Return [x, y] of the center of cell containing provided text 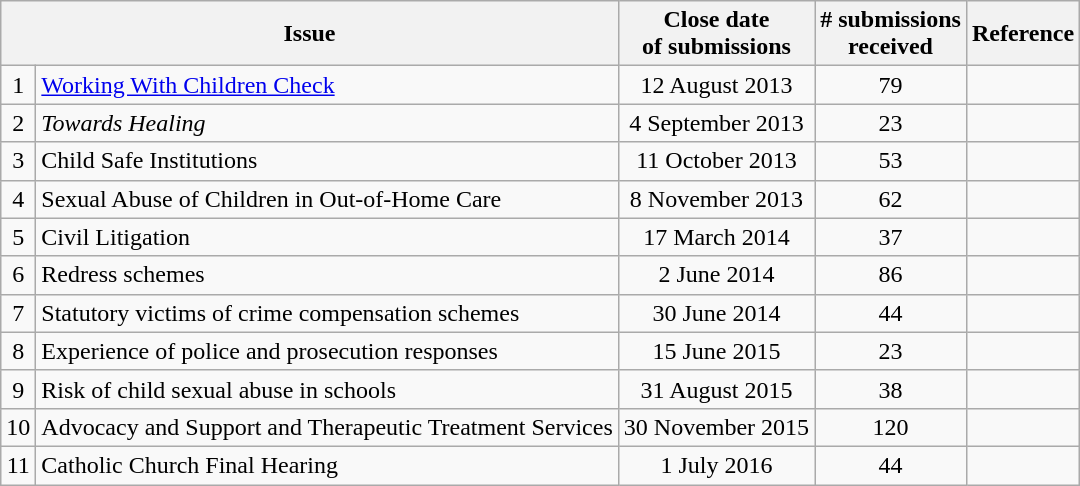
62 [891, 199]
30 November 2015 [716, 427]
53 [891, 161]
31 August 2015 [716, 389]
15 June 2015 [716, 351]
1 July 2016 [716, 465]
11 [18, 465]
2 [18, 123]
79 [891, 85]
Close dateof submissions [716, 34]
6 [18, 275]
11 October 2013 [716, 161]
Risk of child sexual abuse in schools [327, 389]
10 [18, 427]
Working With Children Check [327, 85]
30 June 2014 [716, 313]
17 March 2014 [716, 237]
Experience of police and prosecution responses [327, 351]
120 [891, 427]
3 [18, 161]
Reference [1022, 34]
8 November 2013 [716, 199]
Child Safe Institutions [327, 161]
1 [18, 85]
Advocacy and Support and Therapeutic Treatment Services [327, 427]
Catholic Church Final Hearing [327, 465]
7 [18, 313]
38 [891, 389]
Redress schemes [327, 275]
2 June 2014 [716, 275]
Statutory victims of crime compensation schemes [327, 313]
Civil Litigation [327, 237]
4 September 2013 [716, 123]
Towards Healing [327, 123]
86 [891, 275]
8 [18, 351]
Sexual Abuse of Children in Out-of-Home Care [327, 199]
12 August 2013 [716, 85]
9 [18, 389]
37 [891, 237]
4 [18, 199]
# submissionsreceived [891, 34]
5 [18, 237]
Issue [310, 34]
